Provide the (x, y) coordinate of the cell's center where the given text is located.  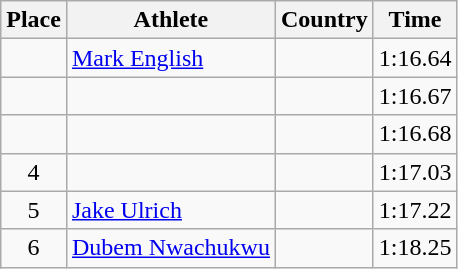
1:17.22 (415, 210)
Place (34, 20)
Jake Ulrich (170, 210)
1:16.64 (415, 58)
4 (34, 172)
Time (415, 20)
1:18.25 (415, 248)
Mark English (170, 58)
5 (34, 210)
1:16.68 (415, 134)
1:17.03 (415, 172)
6 (34, 248)
Dubem Nwachukwu (170, 248)
1:16.67 (415, 96)
Athlete (170, 20)
Country (324, 20)
